Detect which cell encompasses the target text, then output its (x, y) center coordinate. 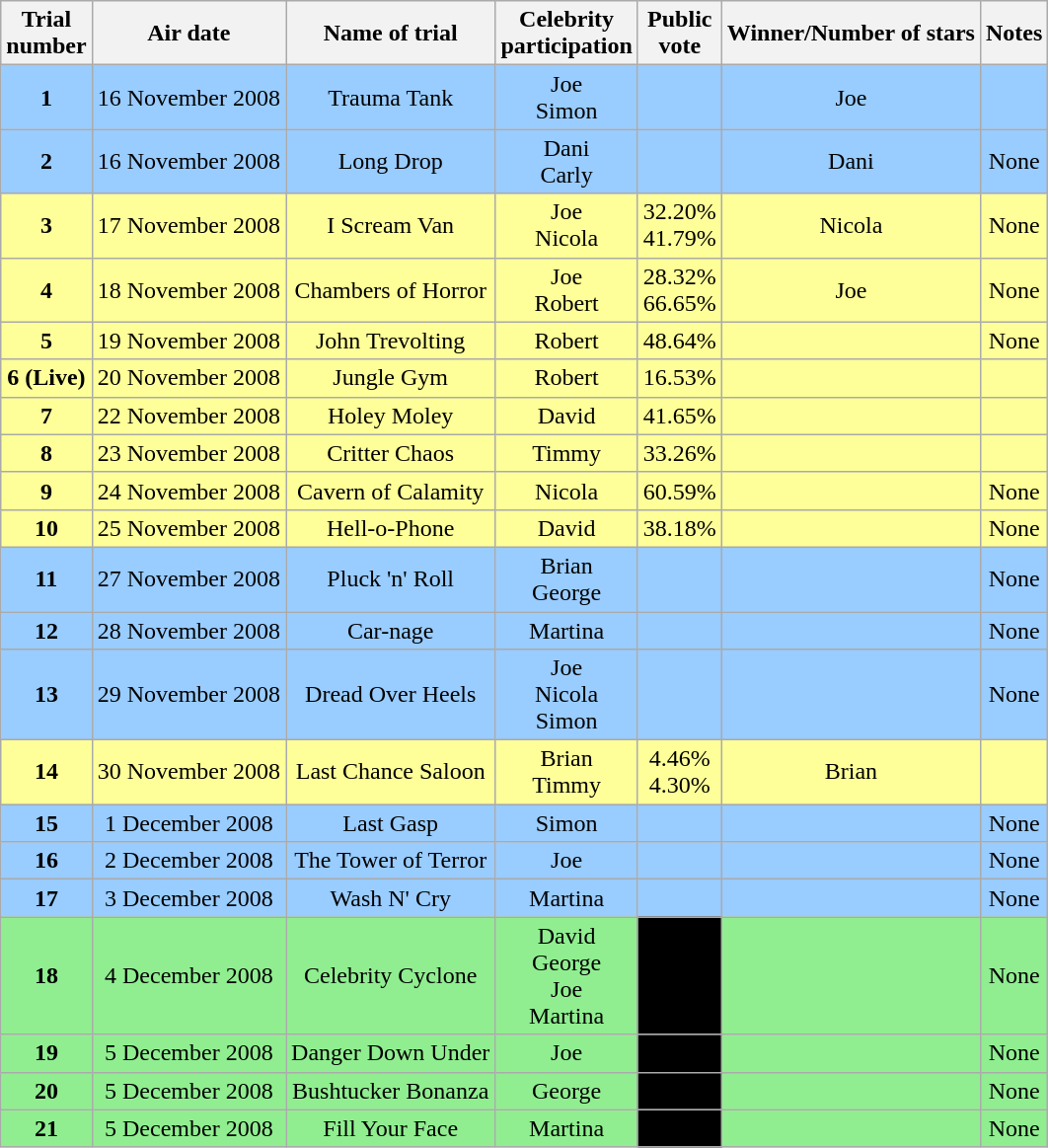
30 November 2008 (188, 772)
28.32% 66.65% (679, 290)
17 (46, 898)
I Scream Van (391, 225)
David George Joe Martina (566, 975)
Critter Chaos (391, 453)
32.20% 41.79% (679, 225)
Danger Down Under (391, 1053)
Celebrityparticipation (566, 34)
John Trevolting (391, 341)
Car-nage (391, 631)
Holey Moley (391, 416)
18 (46, 975)
24 November 2008 (188, 491)
Publicvote (679, 34)
7 (46, 416)
19 November 2008 (188, 341)
1 December 2008 (188, 823)
Pluck 'n' Roll (391, 578)
5 (46, 341)
22 November 2008 (188, 416)
Chambers of Horror (391, 290)
Winner/Number of stars (851, 34)
8 (46, 453)
9 (46, 491)
16.53% (679, 378)
Cavern of Calamity (391, 491)
4.46% 4.30% (679, 772)
Celebrity Cyclone (391, 975)
19 (46, 1053)
41.65% (679, 416)
Joe Robert (566, 290)
23 November 2008 (188, 453)
2 (46, 162)
Bushtucker Bonanza (391, 1091)
2 December 2008 (188, 861)
Brian (851, 772)
60.59% (679, 491)
12 (46, 631)
Long Drop (391, 162)
Joe Nicola (566, 225)
Joe Nicola Simon (566, 695)
27 November 2008 (188, 578)
18 November 2008 (188, 290)
15 (46, 823)
14 (46, 772)
3 December 2008 (188, 898)
Air date (188, 34)
George (566, 1091)
38.18% (679, 528)
Dani Carly (566, 162)
Joe Simon (566, 97)
13 (46, 695)
Dani (851, 162)
28 November 2008 (188, 631)
Brian George (566, 578)
Fill Your Face (391, 1128)
21 (46, 1128)
29 November 2008 (188, 695)
Last Gasp (391, 823)
6 (Live) (46, 378)
17 November 2008 (188, 225)
4 (46, 290)
Simon (566, 823)
4 December 2008 (188, 975)
Trialnumber (46, 34)
48.64% (679, 341)
3 (46, 225)
Hell-o-Phone (391, 528)
16 (46, 861)
Trauma Tank (391, 97)
1 (46, 97)
Wash N' Cry (391, 898)
Jungle Gym (391, 378)
11 (46, 578)
Brian Timmy (566, 772)
The Tower of Terror (391, 861)
33.26% (679, 453)
Dread Over Heels (391, 695)
20 November 2008 (188, 378)
Timmy (566, 453)
Name of trial (391, 34)
Notes (1013, 34)
Last Chance Saloon (391, 772)
10 (46, 528)
25 November 2008 (188, 528)
20 (46, 1091)
